Find where the given text appears and provide that cell's center as (x, y) coordinate. 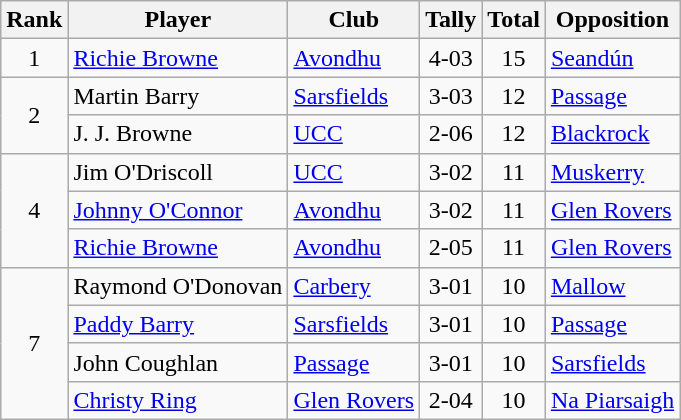
Johnny O'Connor (178, 210)
Raymond O'Donovan (178, 286)
Paddy Barry (178, 324)
7 (34, 343)
Player (178, 20)
3-03 (451, 96)
Jim O'Driscoll (178, 172)
4 (34, 210)
2-06 (451, 134)
Club (354, 20)
1 (34, 58)
Na Piarsaigh (612, 400)
15 (514, 58)
Muskerry (612, 172)
John Coughlan (178, 362)
2 (34, 115)
2-04 (451, 400)
Opposition (612, 20)
Carbery (354, 286)
Total (514, 20)
J. J. Browne (178, 134)
Seandún (612, 58)
Mallow (612, 286)
4-03 (451, 58)
Tally (451, 20)
Rank (34, 20)
2-05 (451, 248)
Martin Barry (178, 96)
Blackrock (612, 134)
Christy Ring (178, 400)
